From the cell containing the given text, extract its center point as [x, y] coordinate. 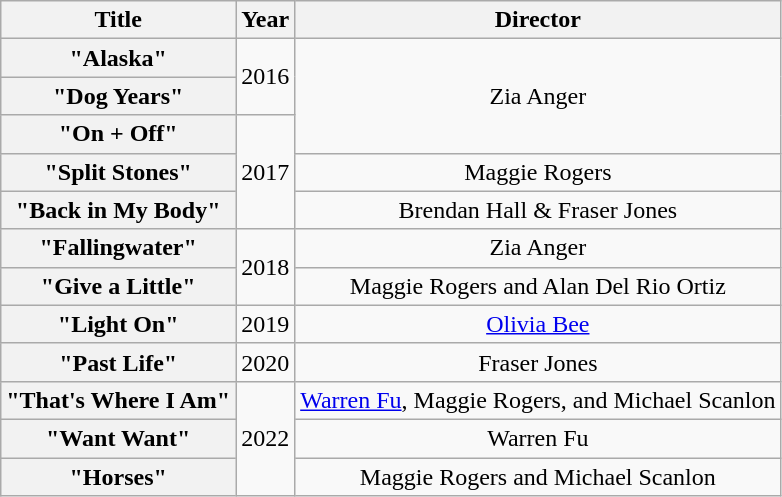
"Horses" [118, 477]
"Give a Little" [118, 286]
Warren Fu [538, 438]
2017 [266, 172]
"That's Where I Am" [118, 400]
2019 [266, 324]
Maggie Rogers and Alan Del Rio Ortiz [538, 286]
Director [538, 20]
Warren Fu, Maggie Rogers, and Michael Scanlon [538, 400]
"Light On" [118, 324]
Year [266, 20]
Maggie Rogers and Michael Scanlon [538, 477]
2016 [266, 77]
Maggie Rogers [538, 172]
"Want Want" [118, 438]
2018 [266, 267]
"Past Life" [118, 362]
2022 [266, 438]
"Dog Years" [118, 96]
Olivia Bee [538, 324]
2020 [266, 362]
Title [118, 20]
"Fallingwater" [118, 248]
Brendan Hall & Fraser Jones [538, 210]
"Alaska" [118, 58]
"Split Stones" [118, 172]
"Back in My Body" [118, 210]
Fraser Jones [538, 362]
"On + Off" [118, 134]
